Extract the [x, y] coordinate from the center of the cell holding the provided text.  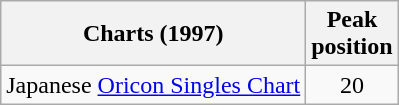
Charts (1997) [154, 34]
Japanese Oricon Singles Chart [154, 85]
Peakposition [352, 34]
20 [352, 85]
